For the text-containing cell, return its midpoint in [x, y] coordinate format. 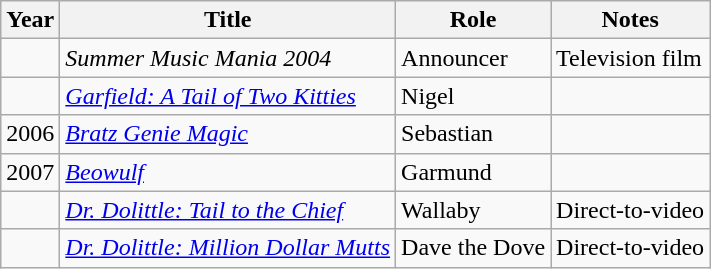
Television film [630, 58]
Bratz Genie Magic [228, 134]
Dave the Dove [474, 248]
2006 [30, 134]
Summer Music Mania 2004 [228, 58]
Beowulf [228, 172]
Notes [630, 20]
Garfield: A Tail of Two Kitties [228, 96]
Nigel [474, 96]
Dr. Dolittle: Tail to the Chief [228, 210]
Wallaby [474, 210]
2007 [30, 172]
Title [228, 20]
Role [474, 20]
Announcer [474, 58]
Sebastian [474, 134]
Dr. Dolittle: Million Dollar Mutts [228, 248]
Year [30, 20]
Garmund [474, 172]
